Find where the given text appears and provide that cell's center as [X, Y] coordinate. 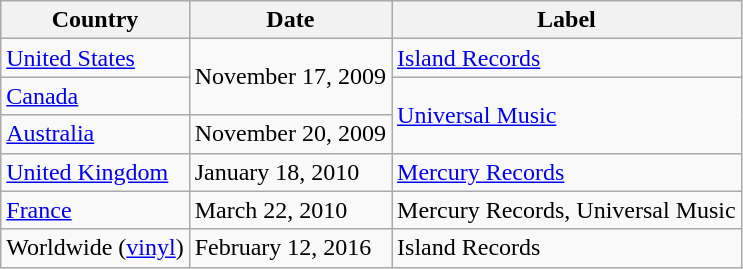
January 18, 2010 [290, 172]
Date [290, 20]
February 12, 2016 [290, 248]
November 20, 2009 [290, 134]
France [95, 210]
Australia [95, 134]
Worldwide (vinyl) [95, 248]
Universal Music [567, 115]
Mercury Records [567, 172]
Country [95, 20]
March 22, 2010 [290, 210]
United Kingdom [95, 172]
Mercury Records, Universal Music [567, 210]
November 17, 2009 [290, 77]
Label [567, 20]
United States [95, 58]
Canada [95, 96]
